Return the [X, Y] coordinate for the center point of the cell that contains the specified text.  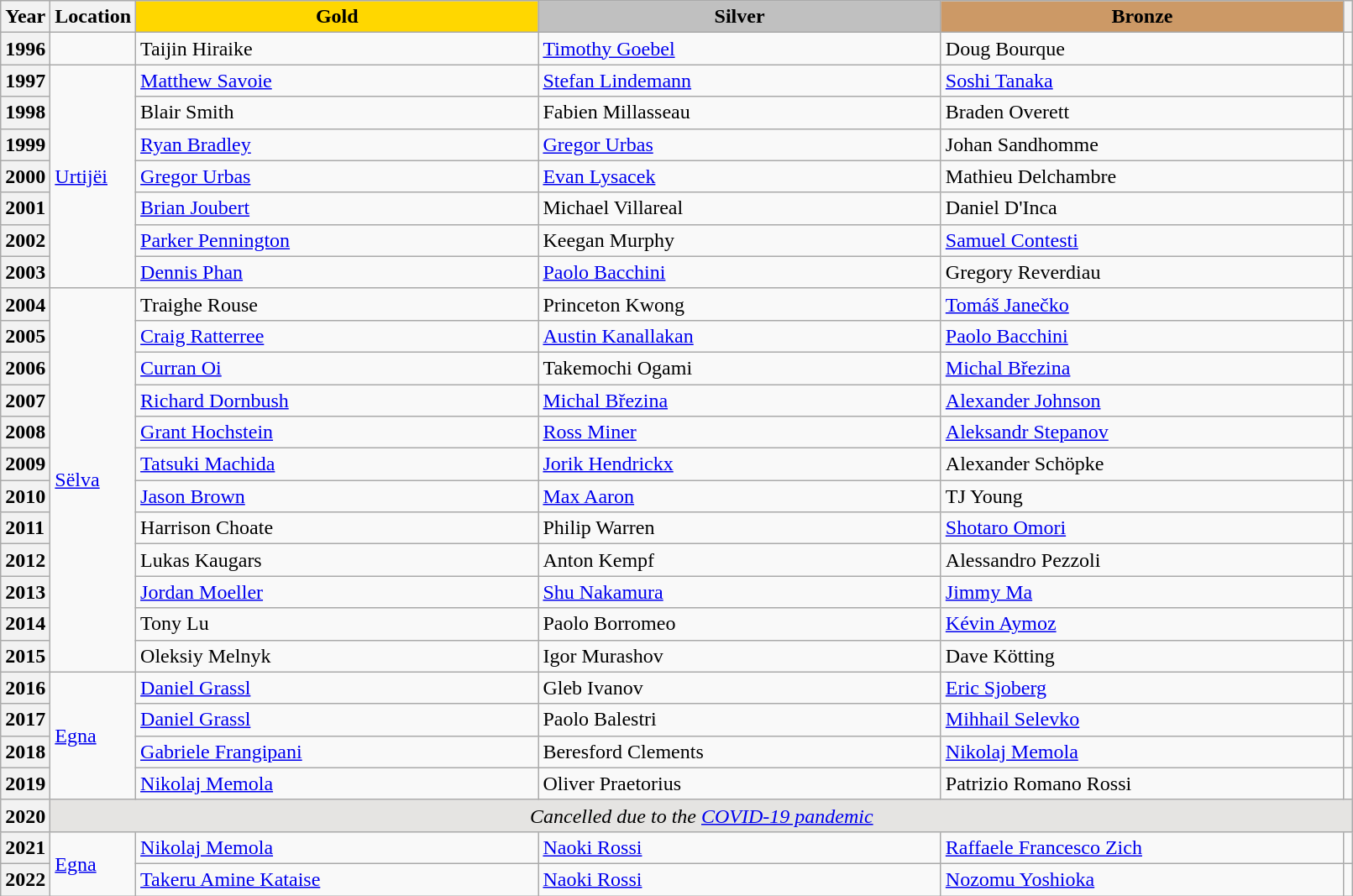
Austin Kanallakan [739, 336]
Nozomu Yoshioka [1142, 879]
Soshi Tanaka [1142, 81]
Stefan Lindemann [739, 81]
2008 [25, 432]
Bronze [1142, 17]
Silver [739, 17]
Brian Joubert [338, 208]
Richard Dornbush [338, 401]
Samuel Contesti [1142, 240]
Curran Oi [338, 368]
2005 [25, 336]
Jorik Hendrickx [739, 464]
2006 [25, 368]
Matthew Savoie [338, 81]
Jordan Moeller [338, 592]
Max Aaron [739, 496]
Ross Miner [739, 432]
2017 [25, 720]
Eric Sjoberg [1142, 688]
Fabien Millasseau [739, 113]
Gabriele Frangipani [338, 752]
Ryan Bradley [338, 144]
Alexander Johnson [1142, 401]
Craig Ratterree [338, 336]
Evan Lysacek [739, 176]
Alessandro Pezzoli [1142, 560]
Doug Bourque [1142, 49]
Year [25, 17]
Cancelled due to the COVID-19 pandemic [702, 815]
Mihhail Selevko [1142, 720]
Paolo Balestri [739, 720]
Daniel D'Inca [1142, 208]
Location [93, 17]
2018 [25, 752]
2011 [25, 528]
Kévin Aymoz [1142, 624]
Alexander Schöpke [1142, 464]
Patrizio Romano Rossi [1142, 783]
Tatsuki Machida [338, 464]
Taijin Hiraike [338, 49]
2022 [25, 879]
2007 [25, 401]
Philip Warren [739, 528]
Mathieu Delchambre [1142, 176]
Gleb Ivanov [739, 688]
1998 [25, 113]
Takeru Amine Kataise [338, 879]
Oliver Praetorius [739, 783]
Jimmy Ma [1142, 592]
2012 [25, 560]
Beresford Clements [739, 752]
1997 [25, 81]
2019 [25, 783]
Parker Pennington [338, 240]
Dave Kötting [1142, 656]
Grant Hochstein [338, 432]
2003 [25, 272]
Shu Nakamura [739, 592]
Blair Smith [338, 113]
Michael Villareal [739, 208]
Dennis Phan [338, 272]
Johan Sandhomme [1142, 144]
Keegan Murphy [739, 240]
Igor Murashov [739, 656]
TJ Young [1142, 496]
Urtijëi [93, 176]
2000 [25, 176]
2004 [25, 304]
2013 [25, 592]
Sëlva [93, 480]
2002 [25, 240]
2020 [25, 815]
Takemochi Ogami [739, 368]
Harrison Choate [338, 528]
Traighe Rouse [338, 304]
Braden Overett [1142, 113]
Shotaro Omori [1142, 528]
2021 [25, 847]
1996 [25, 49]
Aleksandr Stepanov [1142, 432]
Jason Brown [338, 496]
2014 [25, 624]
1999 [25, 144]
2009 [25, 464]
2001 [25, 208]
2015 [25, 656]
Gold [338, 17]
2016 [25, 688]
Oleksiy Melnyk [338, 656]
Paolo Borromeo [739, 624]
2010 [25, 496]
Timothy Goebel [739, 49]
Lukas Kaugars [338, 560]
Raffaele Francesco Zich [1142, 847]
Tomáš Janečko [1142, 304]
Tony Lu [338, 624]
Gregory Reverdiau [1142, 272]
Princeton Kwong [739, 304]
Anton Kempf [739, 560]
